Determine the [x, y] coordinate at the center of the cell enclosing the given text.  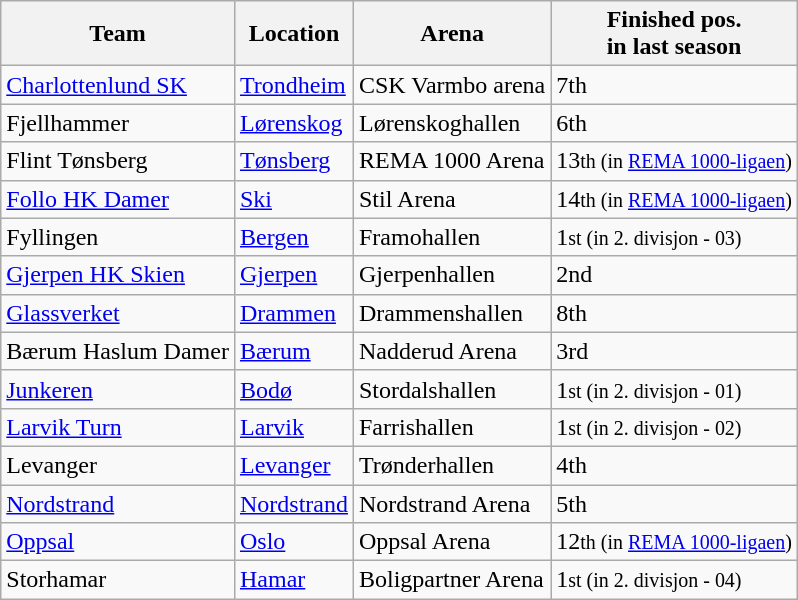
Charlottenlund SK [118, 85]
Glassverket [118, 313]
Stil Arena [452, 199]
Follo HK Damer [118, 199]
Larvik [294, 427]
Storhamar [118, 580]
Trønderhallen [452, 465]
Bærum [294, 351]
8th [674, 313]
5th [674, 503]
Larvik Turn [118, 427]
12th (in REMA 1000-ligaen) [674, 542]
4th [674, 465]
Drammen [294, 313]
3rd [674, 351]
Tønsberg [294, 161]
1st (in 2. divisjon - 04) [674, 580]
Bodø [294, 389]
Gjerpen HK Skien [118, 275]
1st (in 2. divisjon - 01) [674, 389]
CSK Varmbo arena [452, 85]
Junkeren [118, 389]
Boligpartner Arena [452, 580]
7th [674, 85]
14th (in REMA 1000-ligaen) [674, 199]
Drammenshallen [452, 313]
Oppsal [118, 542]
Arena [452, 34]
1st (in 2. divisjon - 03) [674, 237]
REMA 1000 Arena [452, 161]
Gjerpen [294, 275]
Oslo [294, 542]
1st (in 2. divisjon - 02) [674, 427]
Nadderud Arena [452, 351]
Location [294, 34]
Bergen [294, 237]
Team [118, 34]
Finished pos.in last season [674, 34]
Nordstrand Arena [452, 503]
Framohallen [452, 237]
6th [674, 123]
Gjerpenhallen [452, 275]
Ski [294, 199]
13th (in REMA 1000-ligaen) [674, 161]
Lørenskoghallen [452, 123]
Lørenskog [294, 123]
Farrishallen [452, 427]
Bærum Haslum Damer [118, 351]
Hamar [294, 580]
Oppsal Arena [452, 542]
Trondheim [294, 85]
Fjellhammer [118, 123]
Fyllingen [118, 237]
Stordalshallen [452, 389]
2nd [674, 275]
Flint Tønsberg [118, 161]
